Pinpoint the cell where the given text exists, returning its [X, Y] midpoint coordinate. 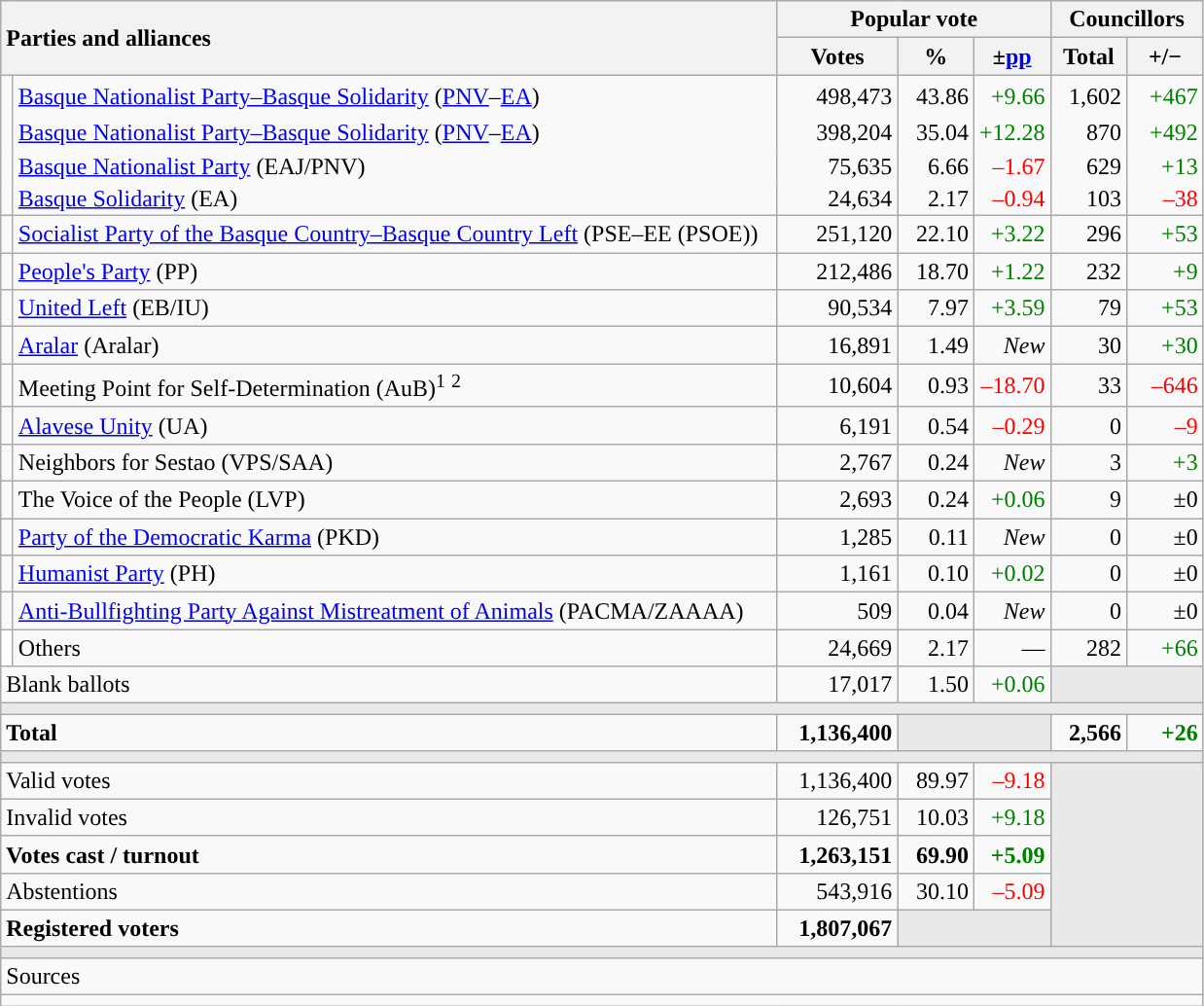
–0.29 [1011, 425]
1,161 [837, 574]
Councillors [1126, 19]
35.04 [936, 133]
±pp [1011, 56]
Humanist Party (PH) [395, 574]
6.66 [936, 166]
90,534 [837, 308]
89.97 [936, 780]
543,916 [837, 891]
69.90 [936, 854]
— [1011, 648]
Meeting Point for Self-Determination (AuB)1 2 [395, 385]
0.10 [936, 574]
–38 [1165, 198]
+492 [1165, 133]
+3 [1165, 462]
+9.66 [1011, 95]
509 [837, 611]
0.93 [936, 385]
% [936, 56]
Invalid votes [389, 817]
+1.22 [1011, 271]
+66 [1165, 648]
1,602 [1089, 95]
17,017 [837, 685]
People's Party (PP) [395, 271]
282 [1089, 648]
The Voice of the People (LVP) [395, 500]
+9.18 [1011, 817]
Others [395, 648]
+12.28 [1011, 133]
Basque Nationalist Party (EAJ/PNV) [395, 166]
22.10 [936, 234]
18.70 [936, 271]
629 [1089, 166]
+13 [1165, 166]
1.49 [936, 345]
6,191 [837, 425]
Votes cast / turnout [389, 854]
Socialist Party of the Basque Country–Basque Country Left (PSE–EE (PSOE)) [395, 234]
+9 [1165, 271]
2,566 [1089, 733]
7.97 [936, 308]
Popular vote [914, 19]
Party of the Democratic Karma (PKD) [395, 537]
–9.18 [1011, 780]
+467 [1165, 95]
Abstentions [389, 891]
24,634 [837, 198]
–18.70 [1011, 385]
1,263,151 [837, 854]
United Left (EB/IU) [395, 308]
1.50 [936, 685]
43.86 [936, 95]
870 [1089, 133]
Basque Solidarity (EA) [395, 198]
+3.59 [1011, 308]
+3.22 [1011, 234]
212,486 [837, 271]
–5.09 [1011, 891]
–646 [1165, 385]
1,807,067 [837, 928]
0.04 [936, 611]
Votes [837, 56]
Valid votes [389, 780]
251,120 [837, 234]
2,767 [837, 462]
30 [1089, 345]
2,693 [837, 500]
–9 [1165, 425]
126,751 [837, 817]
–0.94 [1011, 198]
30.10 [936, 891]
1,285 [837, 537]
498,473 [837, 95]
Anti-Bullfighting Party Against Mistreatment of Animals (PACMA/ZAAAA) [395, 611]
Blank ballots [389, 685]
+0.02 [1011, 574]
+5.09 [1011, 854]
+/− [1165, 56]
10,604 [837, 385]
+26 [1165, 733]
24,669 [837, 648]
Sources [602, 976]
Parties and alliances [389, 38]
Registered voters [389, 928]
296 [1089, 234]
Alavese Unity (UA) [395, 425]
Neighbors for Sestao (VPS/SAA) [395, 462]
Aralar (Aralar) [395, 345]
0.11 [936, 537]
10.03 [936, 817]
–1.67 [1011, 166]
103 [1089, 198]
75,635 [837, 166]
9 [1089, 500]
0.54 [936, 425]
79 [1089, 308]
232 [1089, 271]
33 [1089, 385]
398,204 [837, 133]
3 [1089, 462]
16,891 [837, 345]
+30 [1165, 345]
